Identify which cell holds the provided text, then report its [x, y] central coordinate. 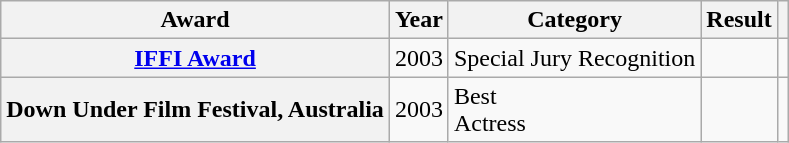
Result [739, 20]
Award [196, 20]
Year [418, 20]
BestActress [574, 110]
Category [574, 20]
Down Under Film Festival, Australia [196, 110]
IFFI Award [196, 58]
Special Jury Recognition [574, 58]
